Provide the (X, Y) coordinate of the cell's center where the given text is located.  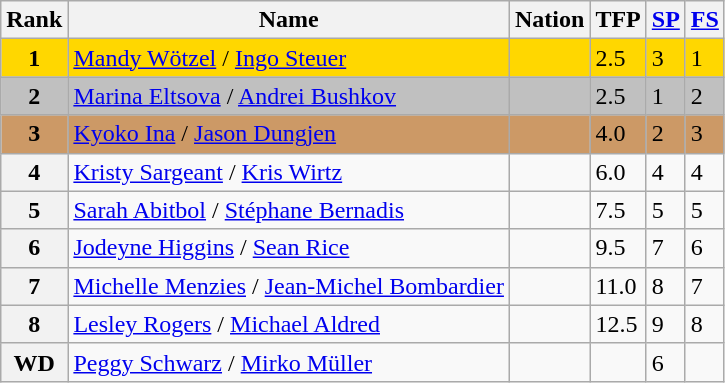
11.0 (618, 286)
Marina Eltsova / Andrei Bushkov (289, 96)
Nation (549, 20)
TFP (618, 20)
9 (666, 324)
WD (34, 362)
Kyoko Ina / Jason Dungjen (289, 134)
4.0 (618, 134)
Sarah Abitbol / Stéphane Bernadis (289, 210)
12.5 (618, 324)
FS (704, 20)
Jodeyne Higgins / Sean Rice (289, 248)
6.0 (618, 172)
Mandy Wötzel / Ingo Steuer (289, 58)
Kristy Sargeant / Kris Wirtz (289, 172)
9.5 (618, 248)
Rank (34, 20)
Michelle Menzies / Jean-Michel Bombardier (289, 286)
SP (666, 20)
Lesley Rogers / Michael Aldred (289, 324)
7.5 (618, 210)
Name (289, 20)
Peggy Schwarz / Mirko Müller (289, 362)
